Extract the [X, Y] coordinate from the center of the cell holding the provided text.  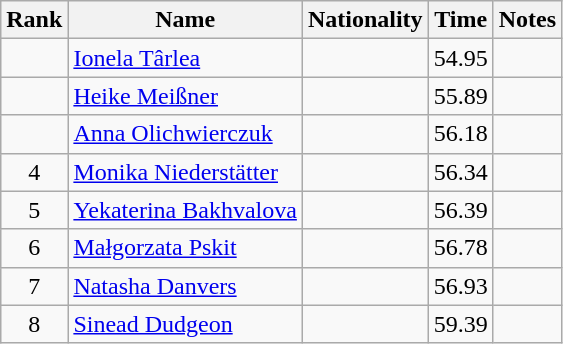
Małgorzata Pskit [186, 248]
Name [186, 20]
7 [34, 286]
56.93 [460, 286]
56.18 [460, 134]
Natasha Danvers [186, 286]
55.89 [460, 96]
Rank [34, 20]
Yekaterina Bakhvalova [186, 210]
5 [34, 210]
Heike Meißner [186, 96]
8 [34, 324]
56.39 [460, 210]
Notes [527, 20]
Anna Olichwierczuk [186, 134]
6 [34, 248]
54.95 [460, 58]
Nationality [365, 20]
56.34 [460, 172]
Sinead Dudgeon [186, 324]
59.39 [460, 324]
Time [460, 20]
Ionela Târlea [186, 58]
4 [34, 172]
56.78 [460, 248]
Monika Niederstätter [186, 172]
